Return the [x, y] coordinate for the center point of the cell that contains the specified text.  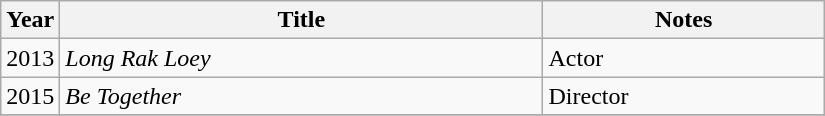
Director [684, 96]
Long Rak Loey [302, 58]
Title [302, 20]
Year [30, 20]
Be Together [302, 96]
2013 [30, 58]
Actor [684, 58]
2015 [30, 96]
Notes [684, 20]
